From the cell containing the given text, extract its center point as [X, Y] coordinate. 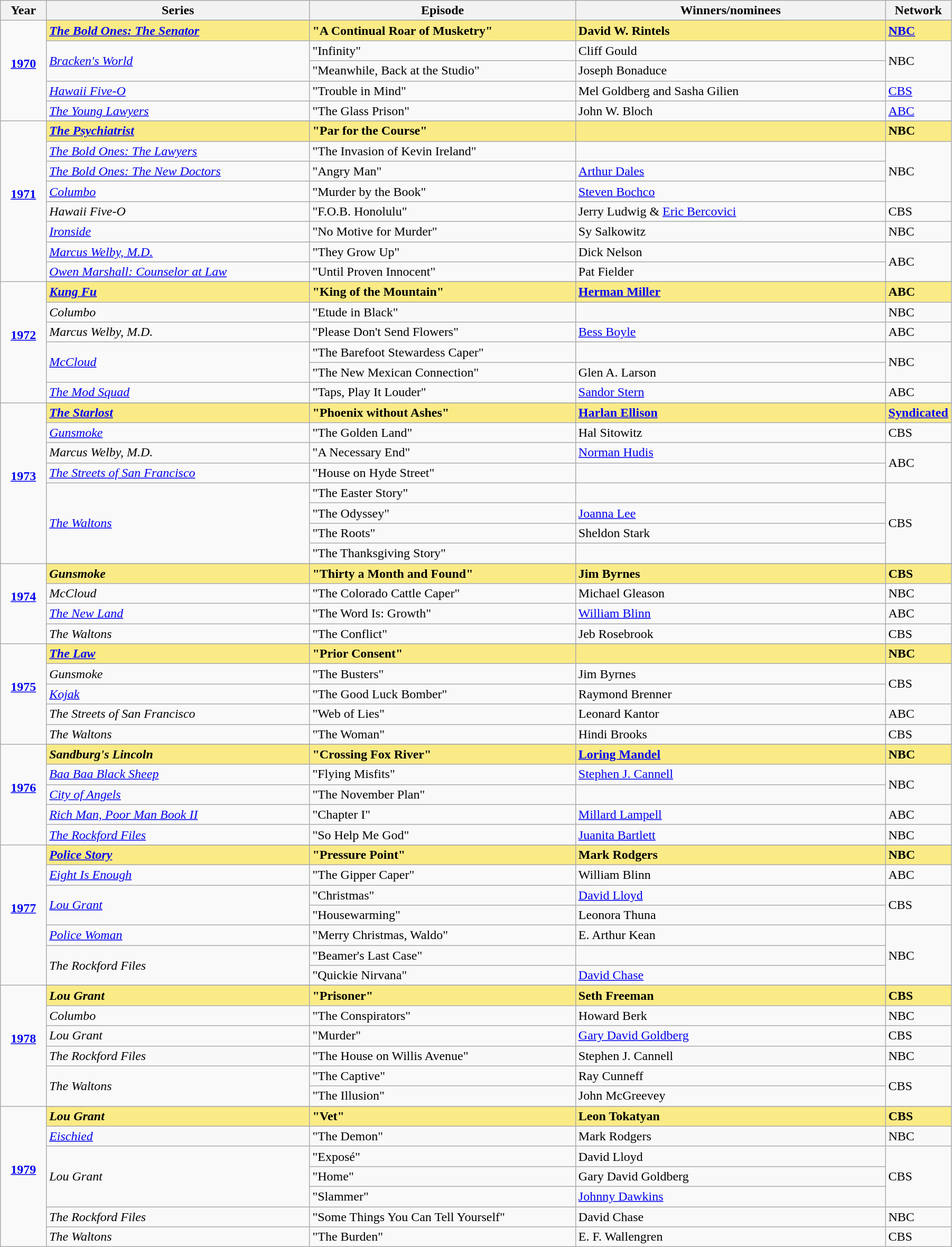
Joanna Lee [730, 513]
Leonora Thuna [730, 915]
Arthur Dales [730, 171]
City of Angels [178, 794]
"The Good Luck Bomber" [443, 694]
"Prisoner" [443, 996]
"Housewarming" [443, 915]
Norman Hudis [730, 453]
Millard Lampell [730, 814]
"The Golden Land" [443, 433]
Sy Salkowitz [730, 231]
"The Woman" [443, 734]
1977 [23, 915]
"The Illusion" [443, 1096]
Syndicated [918, 412]
Ray Cunneff [730, 1076]
Eight Is Enough [178, 875]
1971 [23, 201]
"House on Hyde Street" [443, 473]
The Starlost [178, 412]
Kung Fu [178, 292]
1976 [23, 794]
David W. Rintels [730, 31]
Sandburg's Lincoln [178, 754]
"So Help Me God" [443, 835]
"Slammer" [443, 1196]
"The Conspirators" [443, 1016]
1974 [23, 603]
"The Captive" [443, 1076]
"The Demon" [443, 1136]
Cliff Gould [730, 51]
The Young Lawyers [178, 111]
Herman Miller [730, 292]
"The Burden" [443, 1237]
Jeb Rosebrook [730, 634]
"They Grow Up" [443, 252]
"Christmas" [443, 895]
The Bold Ones: The New Doctors [178, 171]
"Infinity" [443, 51]
1972 [23, 342]
"Quickie Nirvana" [443, 976]
"Murder by the Book" [443, 191]
"Flying Misfits" [443, 774]
"Some Things You Can Tell Yourself" [443, 1216]
"The Odyssey" [443, 513]
1973 [23, 483]
"A Continual Roar of Musketry" [443, 31]
Hindi Brooks [730, 734]
Leon Tokatyan [730, 1116]
"Trouble in Mind" [443, 91]
"Home" [443, 1176]
The New Land [178, 614]
Police Woman [178, 935]
Bracken's World [178, 61]
Series [178, 11]
"Angry Man" [443, 171]
Kojak [178, 694]
The Psychiatrist [178, 131]
"F.O.B. Honolulu" [443, 211]
Seth Freeman [730, 996]
Episode [443, 11]
"The Thanksgiving Story" [443, 553]
"Thirty a Month and Found" [443, 573]
"Meanwhile, Back at the Studio" [443, 71]
"Par for the Course" [443, 131]
"Please Don't Send Flowers" [443, 332]
The Bold Ones: The Senator [178, 31]
1970 [23, 71]
"The Gipper Caper" [443, 875]
Glen A. Larson [730, 372]
"Pressure Point" [443, 855]
John W. Bloch [730, 111]
Michael Gleason [730, 594]
"Etude in Black" [443, 312]
"The Busters" [443, 674]
Joseph Bonaduce [730, 71]
Police Story [178, 855]
"The Barefoot Stewardess Caper" [443, 352]
"Beamer's Last Case" [443, 955]
"Exposé" [443, 1156]
"Vet" [443, 1116]
"Merry Christmas, Waldo" [443, 935]
"Phoenix without Ashes" [443, 412]
"Murder" [443, 1036]
"King of the Mountain" [443, 292]
The Law [178, 654]
"The Easter Story" [443, 493]
Howard Berk [730, 1016]
E. Arthur Kean [730, 935]
Sandor Stern [730, 392]
The Bold Ones: The Lawyers [178, 151]
The Mod Squad [178, 392]
"Prior Consent" [443, 654]
Network [918, 11]
John McGreevey [730, 1096]
Harlan Ellison [730, 412]
Eischied [178, 1136]
"The November Plan" [443, 794]
Owen Marshall: Counselor at Law [178, 272]
"No Motive for Murder" [443, 231]
Jerry Ludwig & Eric Bercovici [730, 211]
"The Invasion of Kevin Ireland" [443, 151]
1975 [23, 694]
Loring Mandel [730, 754]
"The Roots" [443, 533]
Winners/nominees [730, 11]
Sheldon Stark [730, 533]
Bess Boyle [730, 332]
Year [23, 11]
Dick Nelson [730, 252]
Juanita Bartlett [730, 835]
Ironside [178, 231]
1979 [23, 1176]
"Taps, Play It Louder" [443, 392]
E. F. Wallengren [730, 1237]
Steven Bochco [730, 191]
"Chapter I" [443, 814]
"The Word Is: Growth" [443, 614]
"Until Proven Innocent" [443, 272]
"The Glass Prison" [443, 111]
Raymond Brenner [730, 694]
"Crossing Fox River" [443, 754]
Hal Sitowitz [730, 433]
Baa Baa Black Sheep [178, 774]
"A Necessary End" [443, 453]
"The House on Willis Avenue" [443, 1056]
Mel Goldberg and Sasha Gilien [730, 91]
Leonard Kantor [730, 714]
Pat Fielder [730, 272]
"Web of Lies" [443, 714]
"The New Mexican Connection" [443, 372]
Johnny Dawkins [730, 1196]
1978 [23, 1046]
"The Conflict" [443, 634]
"The Colorado Cattle Caper" [443, 594]
Rich Man, Poor Man Book II [178, 814]
